Output the [X, Y] coordinate of the center of the cell containing the given text.  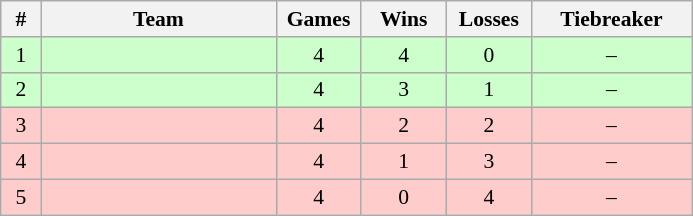
Tiebreaker [611, 19]
5 [21, 197]
Games [318, 19]
Wins [404, 19]
Losses [488, 19]
# [21, 19]
Team [158, 19]
